Provide the (X, Y) coordinate of the cell's center where the given text is located.  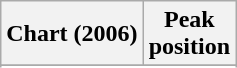
Peakposition (189, 34)
Chart (2006) (72, 34)
